For the text-containing cell, return its midpoint in [x, y] coordinate format. 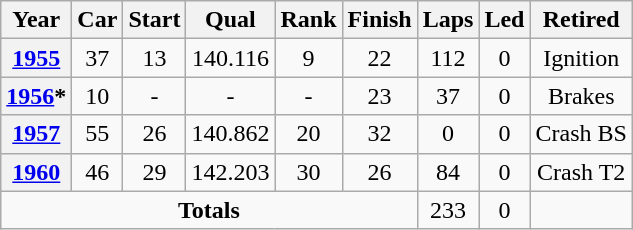
Car [98, 20]
10 [98, 96]
112 [448, 58]
Ignition [581, 58]
140.862 [230, 134]
Crash BS [581, 134]
Laps [448, 20]
142.203 [230, 172]
29 [154, 172]
84 [448, 172]
Retired [581, 20]
233 [448, 210]
55 [98, 134]
Totals [209, 210]
Finish [380, 20]
Qual [230, 20]
20 [308, 134]
23 [380, 96]
32 [380, 134]
Rank [308, 20]
1955 [36, 58]
46 [98, 172]
Crash T2 [581, 172]
1957 [36, 134]
140.116 [230, 58]
30 [308, 172]
1956* [36, 96]
9 [308, 58]
13 [154, 58]
Led [504, 20]
1960 [36, 172]
Start [154, 20]
22 [380, 58]
Brakes [581, 96]
Year [36, 20]
